Output the (x, y) coordinate of the center of the cell containing the given text.  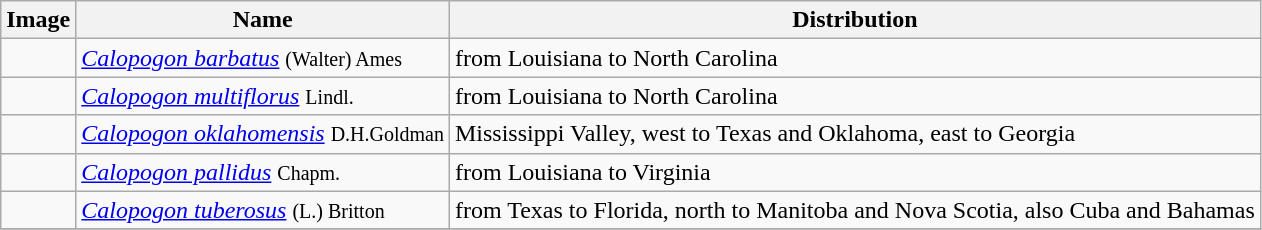
Image (38, 20)
Calopogon tuberosus (L.) Britton (263, 210)
Calopogon barbatus (Walter) Ames (263, 58)
Distribution (854, 20)
Calopogon oklahomensis D.H.Goldman (263, 134)
Calopogon multiflorus Lindl. (263, 96)
Name (263, 20)
from Texas to Florida, north to Manitoba and Nova Scotia, also Cuba and Bahamas (854, 210)
Calopogon pallidus Chapm. (263, 172)
Mississippi Valley, west to Texas and Oklahoma, east to Georgia (854, 134)
from Louisiana to Virginia (854, 172)
